Locate the cell with the specified text and output its (X, Y) center coordinate. 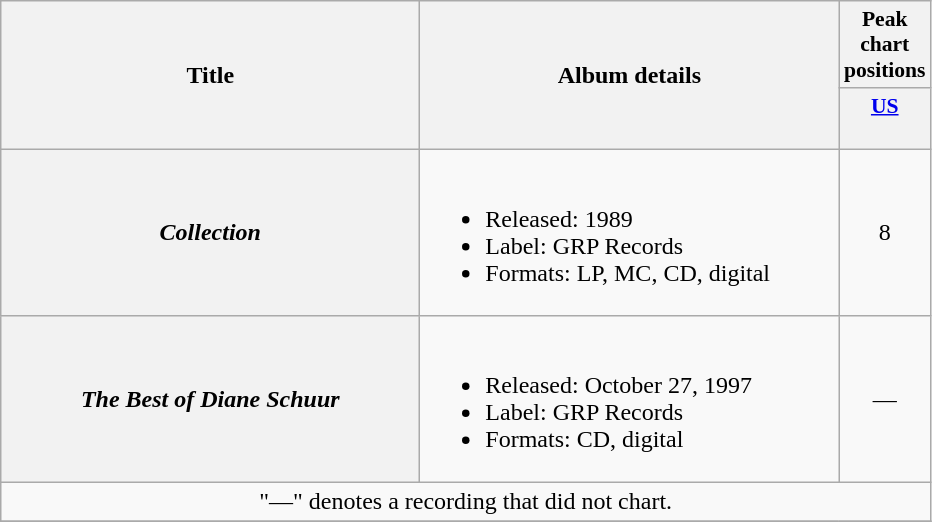
Collection (210, 232)
Album details (630, 75)
The Best of Diane Schuur (210, 400)
Peak chart positions (885, 44)
Released: 1989Label: GRP RecordsFormats: LP, MC, CD, digital (630, 232)
Released: October 27, 1997Label: GRP RecordsFormats: CD, digital (630, 400)
Title (210, 75)
— (885, 400)
US (885, 118)
8 (885, 232)
"—" denotes a recording that did not chart. (466, 502)
